From the cell containing the given text, extract its center point as (X, Y) coordinate. 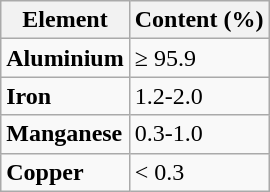
Iron (65, 96)
≥ 95.9 (199, 58)
Copper (65, 172)
Manganese (65, 134)
0.3-1.0 (199, 134)
Element (65, 20)
Content (%) (199, 20)
< 0.3 (199, 172)
1.2-2.0 (199, 96)
Aluminium (65, 58)
